Capture the cell that displays the provided text and extract its (x, y) central coordinate. 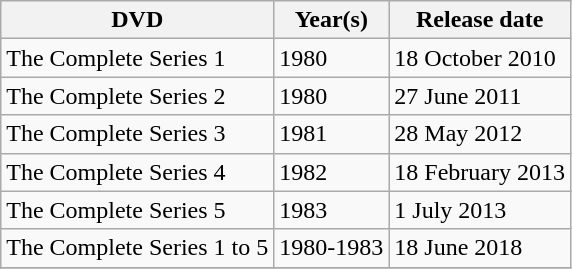
18 June 2018 (480, 248)
27 June 2011 (480, 96)
1982 (332, 172)
1983 (332, 210)
18 October 2010 (480, 58)
1 July 2013 (480, 210)
The Complete Series 2 (138, 96)
The Complete Series 5 (138, 210)
DVD (138, 20)
Year(s) (332, 20)
Release date (480, 20)
1980-1983 (332, 248)
The Complete Series 4 (138, 172)
The Complete Series 3 (138, 134)
1981 (332, 134)
The Complete Series 1 (138, 58)
The Complete Series 1 to 5 (138, 248)
18 February 2013 (480, 172)
28 May 2012 (480, 134)
